Detect which cell encompasses the target text, then output its (x, y) center coordinate. 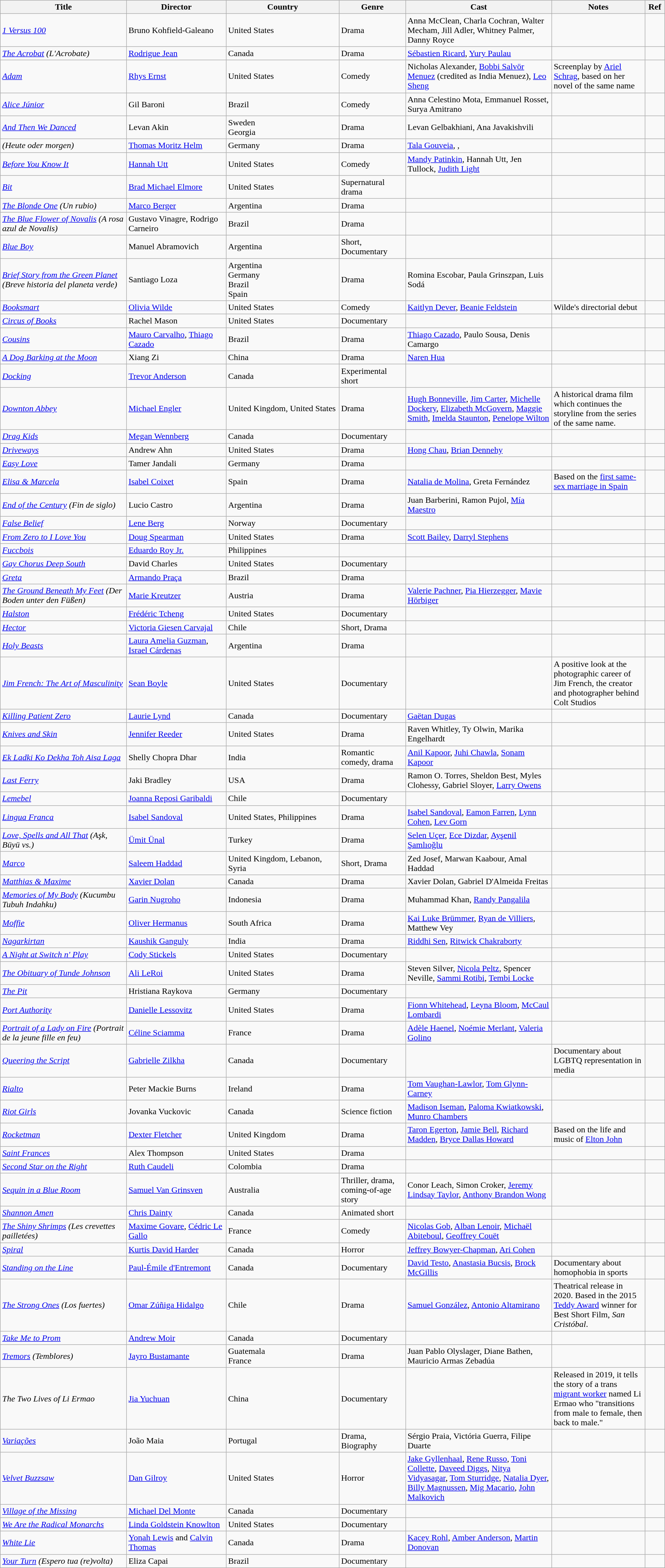
Sequin in a Blue Room (63, 1189)
Kacey Rohl, Amber Anderson, Martin Donovan (479, 1542)
Saint Frances (63, 1153)
Thriller, drama, coming-of-age story (372, 1189)
Ümit Ünal (176, 840)
Thomas Moritz Helm (176, 146)
Jake Gyllenhaal, Rene Russo, Toni Collette, Daveed Diggs, Nitya Vidyasagar, Tom Sturridge, Natalia Dyer, Billy Magnussen, Mig Macario, John Malkovich (479, 1478)
Shannon Amen (63, 1213)
Tamer Jandali (176, 463)
Hector (63, 627)
Theatrical release in 2020. Based in the 2015 Teddy Award winner for Best Short Film, San Cristóbal. (598, 1305)
Norway (283, 523)
Short, Documentary (372, 246)
Matthias & Maxime (63, 881)
Garin Nugroho (176, 900)
Brief Story from the Green Planet (Breve historia del planeta verde) (63, 280)
GuatemalaFrance (283, 1356)
Austria (283, 596)
Variações (63, 1441)
Brad Michael Elmore (176, 187)
Documentary about LGBTQ representation in media (598, 1061)
Dexter Fletcher (176, 1135)
Hong Chau, Brian Dennehy (479, 450)
Paul-Émile d'Entremont (176, 1268)
Based on the first same-sex marriage in Spain (598, 481)
Nicolas Gob, Alban Lenoir, Michaël Abiteboul, Geoffrey Couët (479, 1231)
Olivia Wilde (176, 307)
Anna Celestino Mota, Emmanuel Rosset, Surya Amitrano (479, 104)
Xiang Zi (176, 358)
Portrait of a Lady on Fire (Portrait de la jeune fille en feu) (63, 1033)
1 Versus 100 (63, 30)
Eduardo Roy Jr. (176, 550)
Killing Patient Zero (63, 716)
Hugh Bonneville, Jim Carter, Michelle Dockery, Elizabeth McGovern, Maggie Smith, Imelda Staunton, Penelope Wilton (479, 408)
Memories of My Body (Kucumbu Tubuh Indahku) (63, 900)
Knives and Skin (63, 734)
Ireland (283, 1089)
Jia Yuchuan (176, 1398)
Gabrielle Zilkha (176, 1061)
Levan Akin (176, 127)
Jim French: The Art of Masculinity (63, 683)
Saleem Haddad (176, 863)
A positive look at the photographic career of Jim French, the creator and photographer behind Colt Studios (598, 683)
David Charles (176, 563)
The Pit (63, 991)
Ruth Caudeli (176, 1166)
Sébastien Ricard, Yury Paulau (479, 53)
Notes (598, 7)
Alex Thompson (176, 1153)
The Ground Beneath My Feet (Der Boden unter den Füßen) (63, 596)
Frédéric Tcheng (176, 614)
White Lie (63, 1542)
Xavier Dolan (176, 881)
Documentary about homophobia in sports (598, 1268)
Chris Dainty (176, 1213)
Conor Leach, Simon Croker, Jeremy Lindsay Taylor, Anthony Brandon Wong (479, 1189)
Selen Uçer, Ece Dizdar, Ayşenil Şamlıoğlu (479, 840)
Based on the life and music of Elton John (598, 1135)
Standing on the Line (63, 1268)
Fuccbois (63, 550)
Last Ferry (63, 780)
Drag Kids (63, 436)
Andrew Moir (176, 1338)
Holy Beasts (63, 646)
Isabel Coixet (176, 481)
Yonah Lewis and Calvin Thomas (176, 1542)
Rialto (63, 1089)
Velvet Buzzsaw (63, 1478)
Village of the Missing (63, 1511)
(Heute oder morgen) (63, 146)
Riddhi Sen, Ritwick Chakraborty (479, 941)
Jovanka Vuckovic (176, 1111)
Cast (479, 7)
SwedenGeorgia (283, 127)
Laura Amelia Guzman, Israel Cárdenas (176, 646)
Gaëtan Dugas (479, 716)
Levan Gelbakhiani, Ana Javakishvili (479, 127)
Valerie Pachner, Pia Hierzegger, Mavie Hörbiger (479, 596)
And Then We Danced (63, 127)
Elisa & Marcela (63, 481)
Wilde's directorial debut (598, 307)
Second Star on the Right (63, 1166)
Tom Vaughan-Lawlor, Tom Glynn-Carney (479, 1089)
Michael Engler (176, 408)
Ek Ladki Ko Dekha Toh Aisa Laga (63, 757)
The Two Lives of Li Ermao (63, 1398)
Drama, Biography (372, 1441)
Blue Boy (63, 246)
Colombia (283, 1166)
David Testo, Anastasia Bucsis, Brock McGillis (479, 1268)
Nagarkirtan (63, 941)
Omar Zúñiga Hidalgo (176, 1305)
Samuel Van Grinsven (176, 1189)
Doug Spearman (176, 537)
Lingua Franca (63, 817)
Muhammad Khan, Randy Pangalila (479, 900)
Maxime Govare, Cédric Le Gallo (176, 1231)
Circus of Books (63, 321)
ArgentinaGermanyBrazilSpain (283, 280)
Kurtis David Harder (176, 1249)
Juan Barberini, Ramon Pujol, Mía Maestro (479, 505)
A historical drama film which continues the storyline from the series of the same name. (598, 408)
Gustavo Vinagre, Rodrigo Carneiro (176, 224)
Scott Bailey, Darryl Stephens (479, 537)
Adam (63, 76)
Port Authority (63, 1010)
Experimental short (372, 376)
United Kingdom (283, 1135)
Tremors (Temblores) (63, 1356)
Philippines (283, 550)
Manuel Abramovich (176, 246)
Marco (63, 863)
Take Me to Prom (63, 1338)
Anil Kapoor, Juhi Chawla, Sonam Kapoor (479, 757)
Tala Gouveia, , (479, 146)
Turkey (283, 840)
Isabel Sandoval (176, 817)
Cody Stickels (176, 955)
Portugal (283, 1441)
Raven Whitley, Ty Olwin, Marika Engelhardt (479, 734)
João Maia (176, 1441)
Rocketman (63, 1135)
Gil Baroni (176, 104)
Adèle Haenel, Noémie Merlant, Valeria Golino (479, 1033)
Sean Boyle (176, 683)
Screenplay by Ariel Schrag, based on her novel of the same name (598, 76)
Samuel González, Antonio Altamirano (479, 1305)
Isabel Sandoval, Eamon Farren, Lynn Cohen, Lev Gorn (479, 817)
Linda Goldstein Knowlton (176, 1524)
Peter Mackie Burns (176, 1089)
Hristiana Raykova (176, 991)
Trevor Anderson (176, 376)
Downton Abbey (63, 408)
Bruno Kohfield-Galeano (176, 30)
Country (283, 7)
The Shiny Shrimps (Les crevettes pailletées) (63, 1231)
Romantic comedy, drama (372, 757)
Love, Spells and All That (Aşk, Büyü vs.) (63, 840)
Naren Hua (479, 358)
Science fiction (372, 1111)
The Blonde One (Un rubio) (63, 205)
Céline Sciamma (176, 1033)
Spain (283, 481)
Booksmart (63, 307)
United Kingdom, Lebanon, Syria (283, 863)
Laurie Lynd (176, 716)
Ref (655, 7)
Greta (63, 577)
Zed Josef, Marwan Kaabour, Amal Haddad (479, 863)
Natalia de Molina, Greta Fernández (479, 481)
Victoria Giesen Carvajal (176, 627)
Before You Know It (63, 164)
Oliver Hermanus (176, 922)
Rodrigue Jean (176, 53)
Thiago Cazado, Paulo Sousa, Denis Camargo (479, 339)
United Kingdom, United States (283, 408)
Genre (372, 7)
Ramon O. Torres, Sheldon Best, Myles Clohessy, Gabriel Sloyer, Larry Owens (479, 780)
Queering the Script (63, 1061)
Indonesia (283, 900)
Kaushik Ganguly (176, 941)
Your Turn (Espero tua (re)volta) (63, 1561)
Riot Girls (63, 1111)
Anna McClean, Charla Cochran, Walter Mecham, Jill Adler, Whitney Palmer, Danny Royce (479, 30)
Megan Wennberg (176, 436)
Danielle Lessovitz (176, 1010)
Taron Egerton, Jamie Bell, Richard Madden, Bryce Dallas Howard (479, 1135)
Lene Berg (176, 523)
Andrew Ahn (176, 450)
Steven Silver, Nicola Peltz, Spencer Neville, Sammi Rotibi, Tembi Locke (479, 973)
Lemebel (63, 799)
Shelly Chopra Dhar (176, 757)
Supernatural drama (372, 187)
Mauro Carvalho, Thiago Cazado (176, 339)
Fionn Whitehead, Leyna Bloom, McCaul Lombardi (479, 1010)
The Acrobat (L'Acrobate) (63, 53)
The Blue Flower of Novalis (A rosa azul de Novalis) (63, 224)
Marco Berger (176, 205)
Joanna Reposi Garibaldi (176, 799)
Jeffrey Bowyer-Chapman, Ari Cohen (479, 1249)
From Zero to I Love You (63, 537)
Madison Iseman, Paloma Kwiatkowski, Munro Chambers (479, 1111)
Nicholas Alexander, Bobbi Salvör Menuez (credited as India Menuez), Leo Sheng (479, 76)
Gay Chorus Deep South (63, 563)
Xavier Dolan, Gabriel D'Almeida Freitas (479, 881)
Easy Love (63, 463)
The Obituary of Tunde Johnson (63, 973)
Jayro Bustamante (176, 1356)
Sérgio Praia, Victória Guerra, Filipe Duarte (479, 1441)
United States, Philippines (283, 817)
Ali LeRoi (176, 973)
South Africa (283, 922)
Bit (63, 187)
Armando Praça (176, 577)
Spiral (63, 1249)
Released in 2019, it tells the story of a trans migrant worker named Li Ermao who "transitions from male to female, then back to male." (598, 1398)
USA (283, 780)
The Strong Ones (Los fuertes) (63, 1305)
Halston (63, 614)
A Dog Barking at the Moon (63, 358)
Michael Del Monte (176, 1511)
Juan Pablo Olyslager, Diane Bathen, Mauricio Armas Zebadúa (479, 1356)
Dan Gilroy (176, 1478)
False Belief (63, 523)
Director (176, 7)
Animated short (372, 1213)
A Night at Switch n' Play (63, 955)
Alice Júnior (63, 104)
Marie Kreutzer (176, 596)
End of the Century (Fin de siglo) (63, 505)
Eliza Capai (176, 1561)
Kaitlyn Dever, Beanie Feldstein (479, 307)
Title (63, 7)
Docking (63, 376)
Romina Escobar, Paula Grinszpan, Luis Sodá (479, 280)
We Are the Radical Monarchs (63, 1524)
Moffie (63, 922)
Hannah Utt (176, 164)
Rhys Ernst (176, 76)
Kai Luke Brümmer, Ryan de Villiers, Matthew Vey (479, 922)
Australia (283, 1189)
Lucio Castro (176, 505)
Jaki Bradley (176, 780)
Cousins (63, 339)
Santiago Loza (176, 280)
Driveways (63, 450)
Jennifer Reeder (176, 734)
Mandy Patinkin, Hannah Utt, Jen Tullock, Judith Light (479, 164)
Rachel Mason (176, 321)
